For the text-containing cell, return its midpoint in (X, Y) coordinate format. 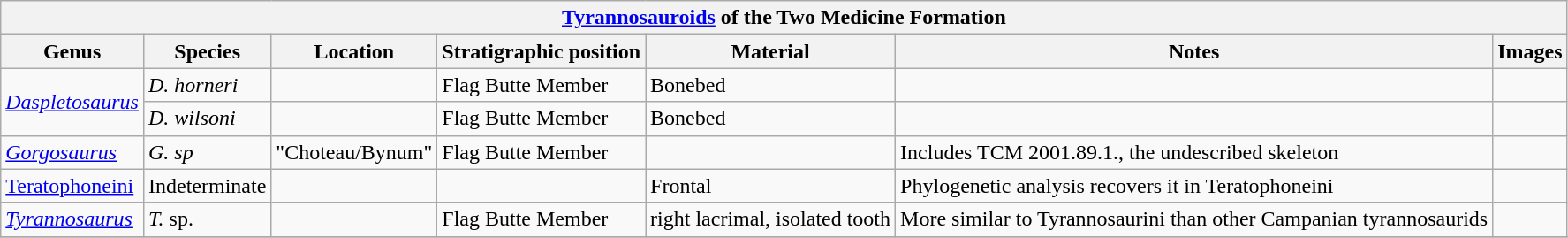
Teratophoneini (72, 186)
G. sp (207, 152)
T. sp. (207, 219)
Images (1530, 51)
Location (354, 51)
Indeterminate (207, 186)
Daspletosaurus (72, 102)
Material (770, 51)
Species (207, 51)
Notes (1194, 51)
D. horneri (207, 85)
Gorgosaurus (72, 152)
Frontal (770, 186)
Stratigraphic position (542, 51)
Genus (72, 51)
Tyrannosaurus (72, 219)
Tyrannosauroids of the Two Medicine Formation (784, 18)
D. wilsoni (207, 119)
"Choteau/Bynum" (354, 152)
More similar to Tyrannosaurini than other Campanian tyrannosaurids (1194, 219)
Includes TCM 2001.89.1., the undescribed skeleton (1194, 152)
right lacrimal, isolated tooth (770, 219)
Phylogenetic analysis recovers it in Teratophoneini (1194, 186)
